Detect which cell encompasses the target text, then output its (x, y) center coordinate. 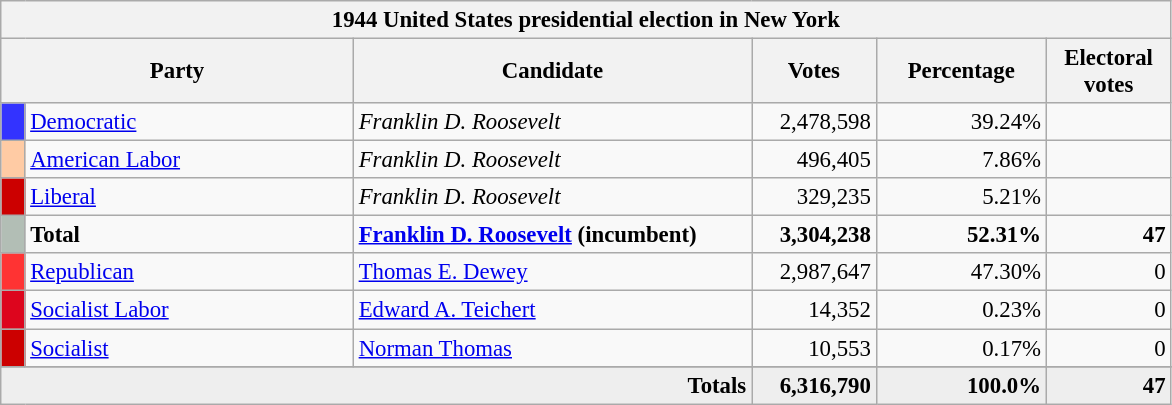
Total (189, 235)
Votes (814, 72)
100.0% (961, 385)
5.21% (961, 197)
Party (178, 72)
Candidate (552, 72)
7.86% (961, 160)
1944 United States presidential election in New York (586, 20)
Socialist Labor (189, 310)
Totals (376, 385)
Norman Thomas (552, 348)
3,304,238 (814, 235)
14,352 (814, 310)
Electoral votes (1108, 72)
10,553 (814, 348)
2,478,598 (814, 122)
Liberal (189, 197)
American Labor (189, 160)
Percentage (961, 72)
6,316,790 (814, 385)
Thomas E. Dewey (552, 273)
Edward A. Teichert (552, 310)
Republican (189, 273)
Democratic (189, 122)
2,987,647 (814, 273)
0.23% (961, 310)
Franklin D. Roosevelt (incumbent) (552, 235)
39.24% (961, 122)
0.17% (961, 348)
52.31% (961, 235)
496,405 (814, 160)
Socialist (189, 348)
329,235 (814, 197)
47.30% (961, 273)
